Pinpoint the cell where the given text exists, returning its [x, y] midpoint coordinate. 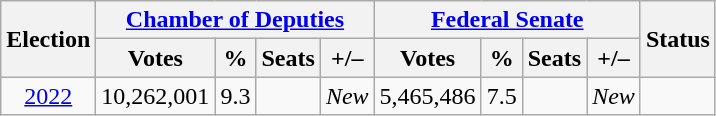
10,262,001 [156, 96]
5,465,486 [428, 96]
Election [48, 39]
Federal Senate [507, 20]
9.3 [236, 96]
7.5 [502, 96]
2022 [48, 96]
Chamber of Deputies [235, 20]
Status [678, 39]
